For the text-containing cell, return its midpoint in (X, Y) coordinate format. 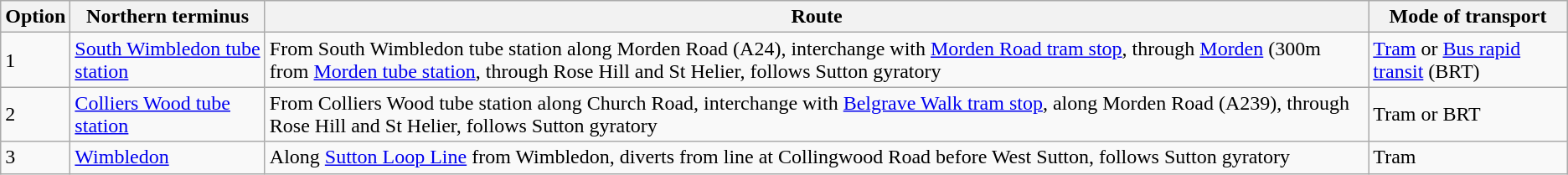
Tram or Bus rapid transit (BRT) (1467, 60)
Northern terminus (168, 17)
1 (35, 60)
2 (35, 114)
Colliers Wood tube station (168, 114)
3 (35, 157)
Along Sutton Loop Line from Wimbledon, diverts from line at Collingwood Road before West Sutton, follows Sutton gyratory (816, 157)
Wimbledon (168, 157)
Route (816, 17)
Tram (1467, 157)
Mode of transport (1467, 17)
Option (35, 17)
South Wimbledon tube station (168, 60)
Tram or BRT (1467, 114)
